Scan for the cell matching the given text and deliver its (X, Y) coordinate at center. 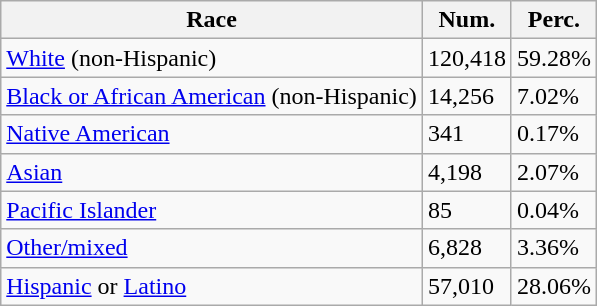
Num. (466, 20)
7.02% (554, 96)
Race (212, 20)
Hispanic or Latino (212, 286)
Asian (212, 172)
Perc. (554, 20)
28.06% (554, 286)
2.07% (554, 172)
120,418 (466, 58)
0.04% (554, 210)
Native American (212, 134)
White (non-Hispanic) (212, 58)
0.17% (554, 134)
341 (466, 134)
57,010 (466, 286)
6,828 (466, 248)
3.36% (554, 248)
Pacific Islander (212, 210)
14,256 (466, 96)
4,198 (466, 172)
Black or African American (non-Hispanic) (212, 96)
85 (466, 210)
Other/mixed (212, 248)
59.28% (554, 58)
